Determine the [x, y] coordinate at the center of the cell enclosing the given text.  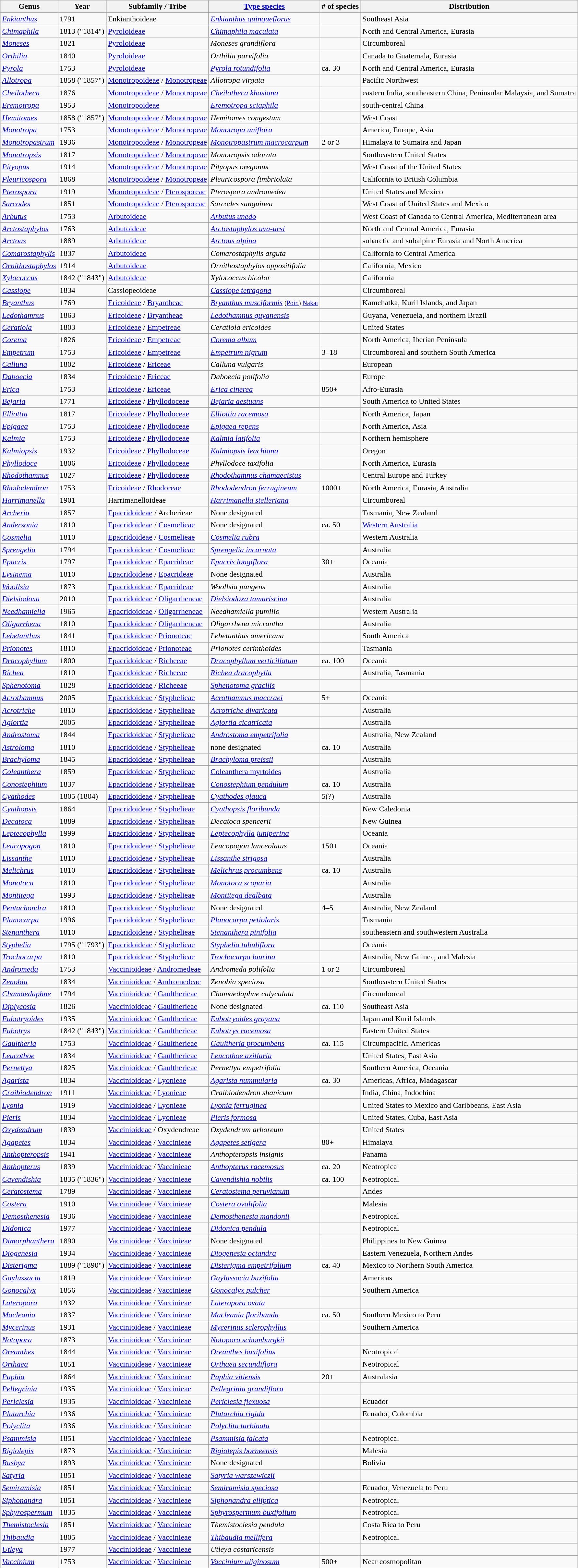
Oxydendrum [29, 1130]
1821 [82, 43]
Needhamiella pumilio [264, 611]
Xylococcus bicolor [264, 278]
United States and Mexico [469, 192]
Pityopus [29, 167]
Himalaya [469, 1142]
Conostephium pendulum [264, 784]
2 or 3 [340, 142]
Brachyloma preissii [264, 760]
Orthilia [29, 56]
North America, Eurasia, Australia [469, 488]
none designated [264, 747]
North America, Asia [469, 426]
Satyria warszewiczii [264, 1475]
Afro-Eurasia [469, 389]
Utleya [29, 1550]
Paphia vitiensis [264, 1377]
Needhamiella [29, 611]
Acrothamnus [29, 698]
Kalmia [29, 438]
south-central China [469, 105]
Pernettya empetrifolia [264, 1068]
United States, Cuba, East Asia [469, 1117]
Zenobia [29, 982]
Orthilia parvifolia [264, 56]
Subfamily / Tribe [157, 6]
1868 [82, 179]
Rhodothamnus chamaecistus [264, 475]
Lyonia ferruginea [264, 1105]
Harrimanella stelleriana [264, 500]
Disterigma empetrifolium [264, 1265]
Andersonia [29, 525]
United States to Mexico and Caribbeans, East Asia [469, 1105]
1828 [82, 685]
Trochocarpa laurina [264, 957]
30+ [340, 562]
Paphia [29, 1377]
Sphenotoma [29, 685]
Orthaea [29, 1364]
1795 ("1793") [82, 945]
Ceratiola [29, 327]
Agapetes setigera [264, 1142]
1859 [82, 772]
1845 [82, 760]
Ornithostaphylos [29, 266]
Harrimanelloideae [157, 500]
Gaylussacia [29, 1278]
Rhodothamnus [29, 475]
Sphyrospermum [29, 1512]
Philippines to New Guinea [469, 1241]
Rusbya [29, 1463]
Kalmiopsis leachiana [264, 451]
Psammisia falcata [264, 1438]
Leucopogon lanceolatus [264, 846]
Coleanthera myrtoides [264, 772]
Lebetanthus [29, 636]
Rhododendron [29, 488]
Australasia [469, 1377]
Oregon [469, 451]
Satyria [29, 1475]
ca. 110 [340, 1006]
Ceratostema [29, 1191]
Erica [29, 389]
Pterospora [29, 192]
Central Europe and Turkey [469, 475]
Pieris formosa [264, 1117]
Cassiope tetragona [264, 290]
Epigaea repens [264, 426]
Chamaedaphne calyculata [264, 994]
Circumboreal and southern South America [469, 352]
Gaultheria procumbens [264, 1043]
1876 [82, 93]
Androstoma [29, 735]
Diogenesia [29, 1253]
1889 ("1890") [82, 1265]
1911 [82, 1093]
California to British Columbia [469, 179]
Andromeda [29, 969]
Dielsiodoxa [29, 599]
Lateropora [29, 1302]
Eubotryoides grayana [264, 1019]
Daboecia [29, 377]
1893 [82, 1463]
Anthopterus racemosus [264, 1167]
2010 [82, 599]
Decatoca spencerii [264, 821]
Eremotropa sciaphila [264, 105]
Monotoca [29, 883]
Allotropa virgata [264, 80]
Eremotropa [29, 105]
South America [469, 636]
Calluna [29, 365]
1910 [82, 1204]
Ledothamnus guyanensis [264, 315]
Harrimanella [29, 500]
Dracophyllum [29, 661]
Melichrus procumbens [264, 870]
Bryanthus musciformis (Poir.) Nakai [264, 303]
Demosthenesia [29, 1216]
Chimaphila maculata [264, 31]
Androstoma empetrifolia [264, 735]
1835 [82, 1512]
Eastern Venezuela, Northern Andes [469, 1253]
New Guinea [469, 821]
Ceratiola ericoides [264, 327]
Allotropa [29, 80]
Moneses [29, 43]
Anthopteropsis insignis [264, 1155]
Americas [469, 1278]
West Coast of Canada to Central America, Mediterranean area [469, 216]
Themistoclesia [29, 1525]
California [469, 278]
1901 [82, 500]
Demosthenesia mandonii [264, 1216]
Decatoca [29, 821]
Semiramisia [29, 1488]
Distribution [469, 6]
# of species [340, 6]
1769 [82, 303]
850+ [340, 389]
5+ [340, 698]
1890 [82, 1241]
Comarostaphylis arguta [264, 253]
Kamchatka, Kuril Islands, and Japan [469, 303]
subarctic and subalpine Eurasia and North America [469, 241]
Monotropsis [29, 155]
1999 [82, 833]
Sprengelia [29, 550]
Craibiodendron [29, 1093]
Woollsia pungens [264, 587]
Styphelia [29, 945]
Cyathodes [29, 796]
Cyathodes glauca [264, 796]
Cassiopeoideae [157, 290]
1802 [82, 365]
North America, Iberian Peninsula [469, 340]
Didonica [29, 1228]
Notopora schomburgkii [264, 1340]
Cavendishia [29, 1179]
North America, Eurasia [469, 463]
Semiramisia speciosa [264, 1488]
Enkianthus quinqueflorus [264, 19]
Woollsia [29, 587]
North America, Japan [469, 414]
Chimaphila [29, 31]
Comarostaphylis [29, 253]
Circumpacific, Americas [469, 1043]
Plutarchia [29, 1414]
ca. 40 [340, 1265]
Prionotes cerinthoides [264, 648]
Ceratostema peruvianum [264, 1191]
1825 [82, 1068]
Ledothamnus [29, 315]
Kalmiopsis [29, 451]
Melichrus [29, 870]
Thibaudia mellifera [264, 1537]
Styphelia tubuliflora [264, 945]
Arbutus unedo [264, 216]
South America to United States [469, 401]
Eubotryoides [29, 1019]
Pyrola rotundifolia [264, 68]
Eubotrys [29, 1031]
Leucothoe [29, 1056]
Brachyloma [29, 760]
Cavendishia nobilis [264, 1179]
Lateropora ovata [264, 1302]
Year [82, 6]
Andes [469, 1191]
Himalaya to Sumatra and Japan [469, 142]
Epacris longiflora [264, 562]
Empetrum nigrum [264, 352]
ca. 20 [340, 1167]
Diplycosia [29, 1006]
Astroloma [29, 747]
Notopora [29, 1340]
Leucothoe axillaria [264, 1056]
1000+ [340, 488]
1931 [82, 1327]
3–18 [340, 352]
Elliottia [29, 414]
Polyclita [29, 1426]
America, Europe, Asia [469, 130]
Cyathopsis floribunda [264, 809]
1953 [82, 105]
Cosmelia rubra [264, 537]
Guyana, Venezuela, and northern Brazil [469, 315]
Monotropastrum [29, 142]
Leucopogon [29, 846]
5(?) [340, 796]
Agiortia cicatricata [264, 722]
Kalmia latifolia [264, 438]
Eubotrys racemosa [264, 1031]
1805 [82, 1537]
West Coast of the United States [469, 167]
Southern America, Oceania [469, 1068]
Eastern United States [469, 1031]
Stenanthera pinifolia [264, 932]
Erica cinerea [264, 389]
Arbutus [29, 216]
Ornithostaphylos oppositifolia [264, 266]
Leptecophylla [29, 833]
Themistoclesia pendula [264, 1525]
1827 [82, 475]
eastern India, southeastern China, Peninsular Malaysia, and Sumatra [469, 93]
Southern Mexico to Peru [469, 1315]
1856 [82, 1290]
Phyllodoce [29, 463]
Agarista nummularia [264, 1080]
1993 [82, 895]
Pacific Northwest [469, 80]
1840 [82, 56]
Chamaedaphne [29, 994]
Lysinema [29, 574]
Arctostaphylos uva-ursi [264, 229]
1806 [82, 463]
Sphyrospermum buxifolium [264, 1512]
West Coast of United States and Mexico [469, 204]
4–5 [340, 907]
Hemitomes [29, 117]
Vaccinioideae / Oxydendreae [157, 1130]
European [469, 365]
Montitega [29, 895]
Lebetanthus americana [264, 636]
1803 [82, 327]
Lyonia [29, 1105]
Panama [469, 1155]
Periclesia [29, 1401]
Utleya costaricensis [264, 1550]
1771 [82, 401]
Andromeda polifolia [264, 969]
ca. 115 [340, 1043]
Sarcodes [29, 204]
Lissanthe strigosa [264, 858]
Trochocarpa [29, 957]
Rigiolepis borneensis [264, 1451]
Vaccinium uliginosum [264, 1562]
Dracophyllum verticillatum [264, 661]
Hemitomes congestum [264, 117]
1857 [82, 512]
Acrotriche [29, 710]
Lissanthe [29, 858]
Pellegrinia grandiflora [264, 1389]
1805 (1804) [82, 796]
Macleania [29, 1315]
Elliottia racemosa [264, 414]
1835 ("1836") [82, 1179]
500+ [340, 1562]
Stenanthera [29, 932]
Corema album [264, 340]
1791 [82, 19]
Type species [264, 6]
Oreanthes buxifolius [264, 1352]
Craibiodendron shanicum [264, 1093]
Richea [29, 673]
Periclesia flexuosa [264, 1401]
Acrotriche divaricata [264, 710]
1934 [82, 1253]
Vaccinium [29, 1562]
Enkianthoideae [157, 19]
20+ [340, 1377]
Richea dracophylla [264, 673]
Monotropsis odorata [264, 155]
Mycerinus sclerophyllus [264, 1327]
1813 ("1814") [82, 31]
Polyclita turbinata [264, 1426]
Gaultheria [29, 1043]
Monotropastrum macrocarpum [264, 142]
California to Central America [469, 253]
California, Mexico [469, 266]
Thibaudia [29, 1537]
Calluna vulgaris [264, 365]
150+ [340, 846]
80+ [340, 1142]
Sarcodes sanguinea [264, 204]
United States, East Asia [469, 1056]
Gonocalyx pulcher [264, 1290]
Acrothamnus maccraei [264, 698]
Pellegrinia [29, 1389]
Pleuricospora fimbriolata [264, 179]
Pterospora andromedea [264, 192]
Costera ovalifolia [264, 1204]
Zenobia speciosa [264, 982]
Costera [29, 1204]
1941 [82, 1155]
Bejaria [29, 401]
1863 [82, 315]
1797 [82, 562]
Bolivia [469, 1463]
Genus [29, 6]
Bryanthus [29, 303]
Mycerinus [29, 1327]
Planocarpa petiolaris [264, 920]
Tasmania, New Zealand [469, 512]
Coleanthera [29, 772]
Moneses grandiflora [264, 43]
Epacridoideae / Archerieae [157, 512]
Oreanthes [29, 1352]
Australia, Tasmania [469, 673]
Ericoideae / Rhodoreae [157, 488]
1763 [82, 229]
Cheilotheca [29, 93]
Bejaria aestuans [264, 401]
Pieris [29, 1117]
Pleuricospora [29, 179]
Pityopus oregonus [264, 167]
Ecuador [469, 1401]
Anthopterus [29, 1167]
India, China, Indochina [469, 1093]
Cosmelia [29, 537]
Epigaea [29, 426]
1800 [82, 661]
Orthaea secundiflora [264, 1364]
1996 [82, 920]
Diogenesia octandra [264, 1253]
Macleania floribunda [264, 1315]
1841 [82, 636]
Monotropoideae [157, 105]
Disterigma [29, 1265]
Conostephium [29, 784]
Australia, New Guinea, and Malesia [469, 957]
Japan and Kuril Islands [469, 1019]
southeastern and southwestern Australia [469, 932]
Leptecophylla juniperina [264, 833]
Cyathopsis [29, 809]
Ecuador, Venezuela to Peru [469, 1488]
Cheilotheca khasiana [264, 93]
Plutarchia rigida [264, 1414]
Agapetes [29, 1142]
Oxydendrum arboreum [264, 1130]
Empetrum [29, 352]
Archeria [29, 512]
Xylococcus [29, 278]
Ecuador, Colombia [469, 1414]
Mexico to Northern South America [469, 1265]
Daboecia polifolia [264, 377]
Monotoca scoparia [264, 883]
Gaylussacia buxifolia [264, 1278]
Montitega dealbata [264, 895]
Monotropa [29, 130]
Oligarrhena micrantha [264, 624]
Siphonandra [29, 1500]
Arctous [29, 241]
1819 [82, 1278]
Siphonandra elliptica [264, 1500]
Dimorphanthera [29, 1241]
Dielsiodoxa tamariscina [264, 599]
Canada to Guatemala, Eurasia [469, 56]
Oligarrhena [29, 624]
Agiortia [29, 722]
Sphenotoma gracilis [264, 685]
Gonocalyx [29, 1290]
West Coast [469, 117]
Cassiope [29, 290]
Psammisia [29, 1438]
Rigiolepis [29, 1451]
Corema [29, 340]
Pernettya [29, 1068]
Americas, Africa, Madagascar [469, 1080]
Agarista [29, 1080]
1789 [82, 1191]
Pyrola [29, 68]
Pentachondra [29, 907]
1 or 2 [340, 969]
Epacris [29, 562]
Didonica pendula [264, 1228]
Anthopteropsis [29, 1155]
Europe [469, 377]
Sprengelia incarnata [264, 550]
Northern hemisphere [469, 438]
Enkianthus [29, 19]
Prionotes [29, 648]
1965 [82, 611]
Arctous alpina [264, 241]
New Caledonia [469, 809]
Rhododendron ferrugineum [264, 488]
Monotropa uniflora [264, 130]
Near cosmopolitan [469, 1562]
Phyllodoce taxifolia [264, 463]
Arctostaphylos [29, 229]
Planocarpa [29, 920]
Costa Rica to Peru [469, 1525]
